Scan for the cell matching the given text and deliver its (X, Y) coordinate at center. 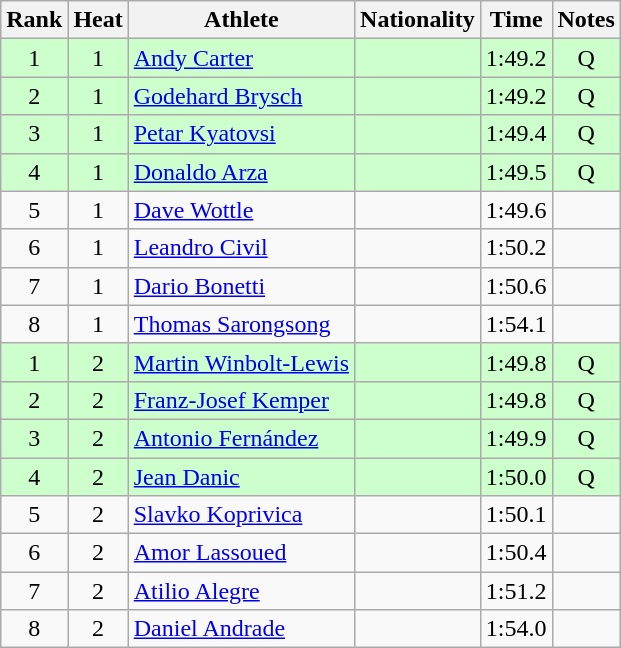
1:49.4 (516, 134)
Notes (586, 20)
Rank (34, 20)
1:50.0 (516, 477)
1:49.9 (516, 438)
1:50.6 (516, 286)
Thomas Sarongsong (241, 324)
Antonio Fernández (241, 438)
Dave Wottle (241, 210)
1:51.2 (516, 591)
1:50.1 (516, 515)
Leandro Civil (241, 248)
Time (516, 20)
Slavko Koprivica (241, 515)
Dario Bonetti (241, 286)
Franz-Josef Kemper (241, 400)
Heat (98, 20)
Martin Winbolt-Lewis (241, 362)
1:49.5 (516, 172)
Donaldo Arza (241, 172)
1:54.1 (516, 324)
Amor Lassoued (241, 553)
Andy Carter (241, 58)
1:49.6 (516, 210)
Daniel Andrade (241, 629)
1:54.0 (516, 629)
Nationality (418, 20)
1:50.2 (516, 248)
Petar Kyatovsi (241, 134)
Godehard Brysch (241, 96)
Atilio Alegre (241, 591)
Athlete (241, 20)
1:50.4 (516, 553)
Jean Danic (241, 477)
